Locate the cell with the specified text and output its [X, Y] center coordinate. 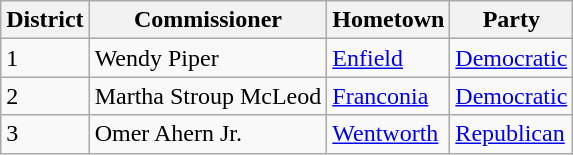
2 [45, 96]
3 [45, 134]
Hometown [388, 20]
Commissioner [208, 20]
District [45, 20]
Franconia [388, 96]
Wendy Piper [208, 58]
Republican [512, 134]
Wentworth [388, 134]
Party [512, 20]
Martha Stroup McLeod [208, 96]
Omer Ahern Jr. [208, 134]
1 [45, 58]
Enfield [388, 58]
